Return [x, y] of the center of cell containing provided text 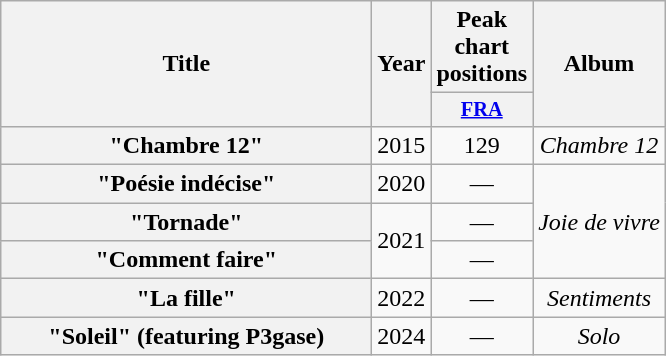
Sentiments [600, 298]
Title [186, 64]
Year [402, 64]
2021 [402, 241]
"Chambre 12" [186, 145]
"Comment faire" [186, 260]
Joie de vivre [600, 222]
2015 [402, 145]
"Soleil" (featuring P3gase) [186, 336]
Chambre 12 [600, 145]
FRA [482, 110]
Solo [600, 336]
"Poésie indécise" [186, 184]
Peak chart positions [482, 47]
"La fille" [186, 298]
"Tornade" [186, 222]
2020 [402, 184]
Album [600, 64]
129 [482, 145]
2024 [402, 336]
2022 [402, 298]
